Find where the given text appears and provide that cell's center as [X, Y] coordinate. 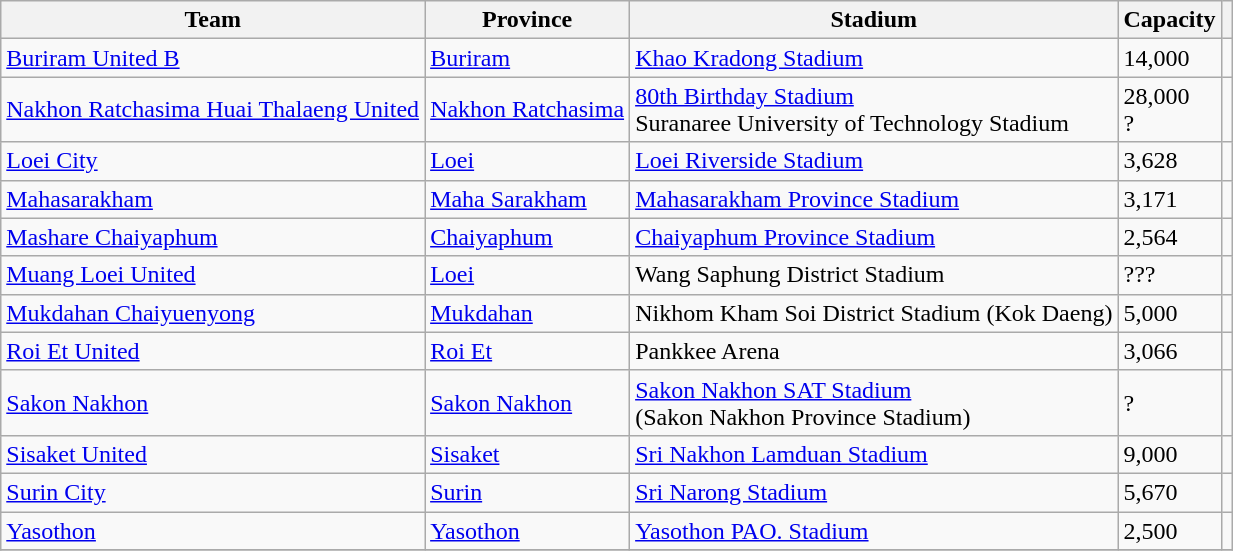
? [1170, 402]
Team [213, 20]
Buriram [528, 58]
Pankkee Arena [874, 351]
Province [528, 20]
Roi Et United [213, 351]
Sri Nakhon Lamduan Stadium [874, 454]
2,564 [1170, 237]
3,171 [1170, 199]
Loei Riverside Stadium [874, 161]
Wang Saphung District Stadium [874, 275]
Surin City [213, 492]
??? [1170, 275]
Chaiyaphum [528, 237]
Loei City [213, 161]
Capacity [1170, 20]
Chaiyaphum Province Stadium [874, 237]
Khao Kradong Stadium [874, 58]
80th Birthday StadiumSuranaree University of Technology Stadium [874, 110]
Sri Narong Stadium [874, 492]
9,000 [1170, 454]
5,000 [1170, 313]
3,628 [1170, 161]
Mukdahan [528, 313]
Buriram United B [213, 58]
14,000 [1170, 58]
Nikhom Kham Soi District Stadium (Kok Daeng) [874, 313]
Sakon Nakhon SAT Stadium(Sakon Nakhon Province Stadium) [874, 402]
Stadium [874, 20]
Yasothon PAO. Stadium [874, 531]
Mahasarakham Province Stadium [874, 199]
3,066 [1170, 351]
Mashare Chaiyaphum [213, 237]
Maha Sarakham [528, 199]
5,670 [1170, 492]
Sisaket United [213, 454]
Nakhon Ratchasima Huai Thalaeng United [213, 110]
28,000? [1170, 110]
Roi Et [528, 351]
Nakhon Ratchasima [528, 110]
Muang Loei United [213, 275]
2,500 [1170, 531]
Surin [528, 492]
Sisaket [528, 454]
Mahasarakham [213, 199]
Mukdahan Chaiyuenyong [213, 313]
